Provide the (x, y) coordinate of the cell's center where the given text is located.  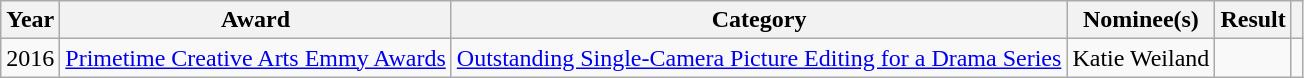
Outstanding Single-Camera Picture Editing for a Drama Series (759, 58)
Primetime Creative Arts Emmy Awards (256, 58)
Katie Weiland (1141, 58)
Category (759, 20)
Year (30, 20)
2016 (30, 58)
Result (1253, 20)
Nominee(s) (1141, 20)
Award (256, 20)
